Find where the given text appears and provide that cell's center as [x, y] coordinate. 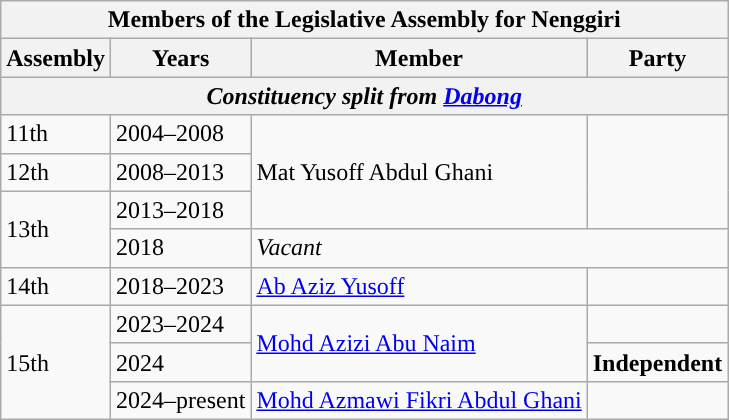
Party [657, 58]
Vacant [490, 248]
Years [180, 58]
2004–2008 [180, 134]
Independent [657, 362]
Constituency split from Dabong [364, 96]
Mohd Azizi Abu Naim [419, 343]
Mat Yusoff Abdul Ghani [419, 172]
12th [56, 172]
Assembly [56, 58]
Members of the Legislative Assembly for Nenggiri [364, 20]
2013–2018 [180, 210]
2023–2024 [180, 324]
11th [56, 134]
2018–2023 [180, 286]
Mohd Azmawi Fikri Abdul Ghani [419, 400]
2008–2013 [180, 172]
2024 [180, 362]
Ab Aziz Yusoff [419, 286]
14th [56, 286]
2024–present [180, 400]
15th [56, 362]
Member [419, 58]
13th [56, 229]
2018 [180, 248]
